Pinpoint the cell where the given text exists, returning its [x, y] midpoint coordinate. 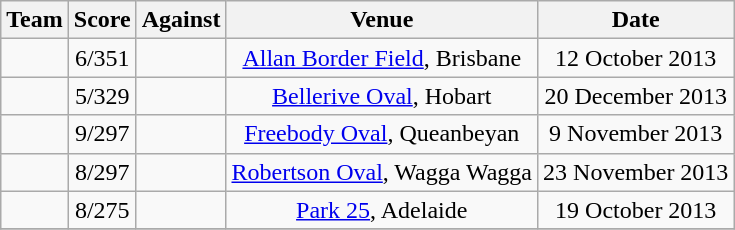
12 October 2013 [636, 58]
Venue [382, 20]
9/297 [102, 134]
Score [102, 20]
Team [35, 20]
8/275 [102, 210]
Against [181, 20]
20 December 2013 [636, 96]
Bellerive Oval, Hobart [382, 96]
Robertson Oval, Wagga Wagga [382, 172]
19 October 2013 [636, 210]
Freebody Oval, Queanbeyan [382, 134]
5/329 [102, 96]
8/297 [102, 172]
Park 25, Adelaide [382, 210]
6/351 [102, 58]
Date [636, 20]
23 November 2013 [636, 172]
9 November 2013 [636, 134]
Allan Border Field, Brisbane [382, 58]
